Return the [X, Y] coordinate for the center point of the cell that contains the specified text.  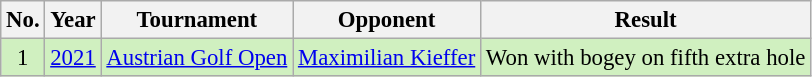
No. [23, 20]
Year [73, 20]
Opponent [387, 20]
Won with bogey on fifth extra hole [646, 58]
Tournament [197, 20]
Result [646, 20]
Austrian Golf Open [197, 58]
2021 [73, 58]
Maximilian Kieffer [387, 58]
1 [23, 58]
